Return the (x, y) coordinate for the center point of the cell that contains the specified text.  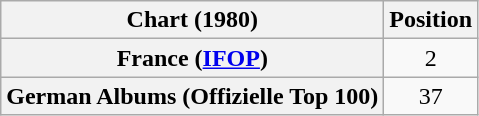
German Albums (Offizielle Top 100) (192, 96)
37 (431, 96)
Chart (1980) (192, 20)
2 (431, 58)
Position (431, 20)
France (IFOP) (192, 58)
